Detect which cell encompasses the target text, then output its [X, Y] center coordinate. 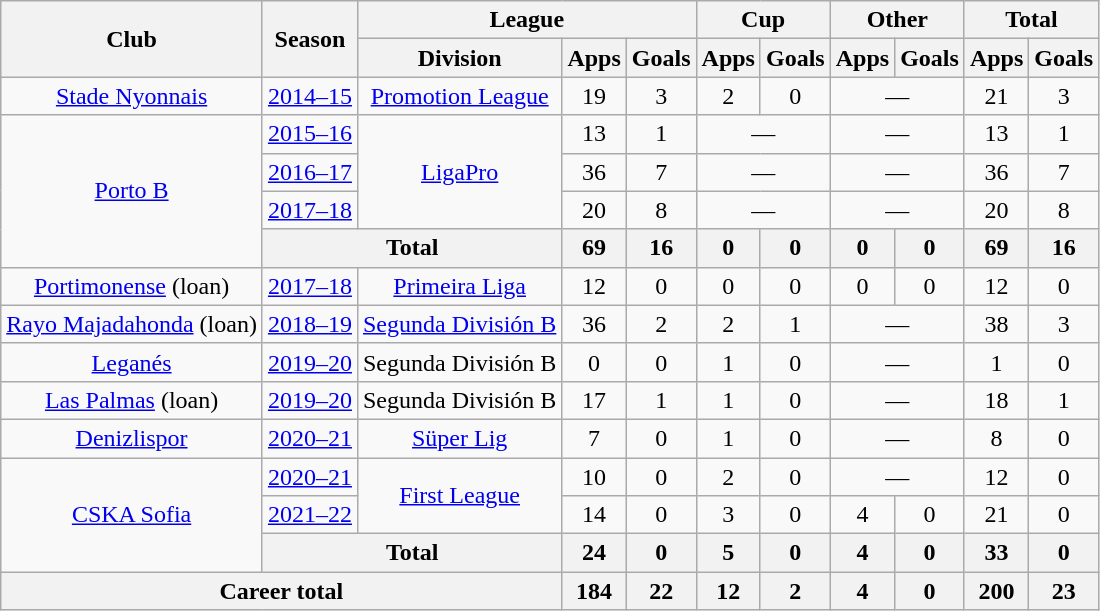
2021–22 [310, 515]
2015–16 [310, 134]
First League [459, 496]
League [526, 20]
Leganés [132, 362]
CSKA Sofia [132, 515]
Division [459, 58]
Porto B [132, 191]
5 [728, 553]
10 [594, 477]
Club [132, 39]
Other [897, 20]
184 [594, 591]
22 [661, 591]
14 [594, 515]
Süper Lig [459, 438]
200 [996, 591]
Season [310, 39]
Portimonense (loan) [132, 286]
38 [996, 324]
Cup [763, 20]
Primeira Liga [459, 286]
23 [1064, 591]
2018–19 [310, 324]
2016–17 [310, 172]
Rayo Majadahonda (loan) [132, 324]
Promotion League [459, 96]
19 [594, 96]
LigaPro [459, 172]
Las Palmas (loan) [132, 400]
Career total [282, 591]
Denizlispor [132, 438]
33 [996, 553]
2014–15 [310, 96]
Stade Nyonnais [132, 96]
18 [996, 400]
24 [594, 553]
17 [594, 400]
